From the cell containing the given text, extract its center point as [X, Y] coordinate. 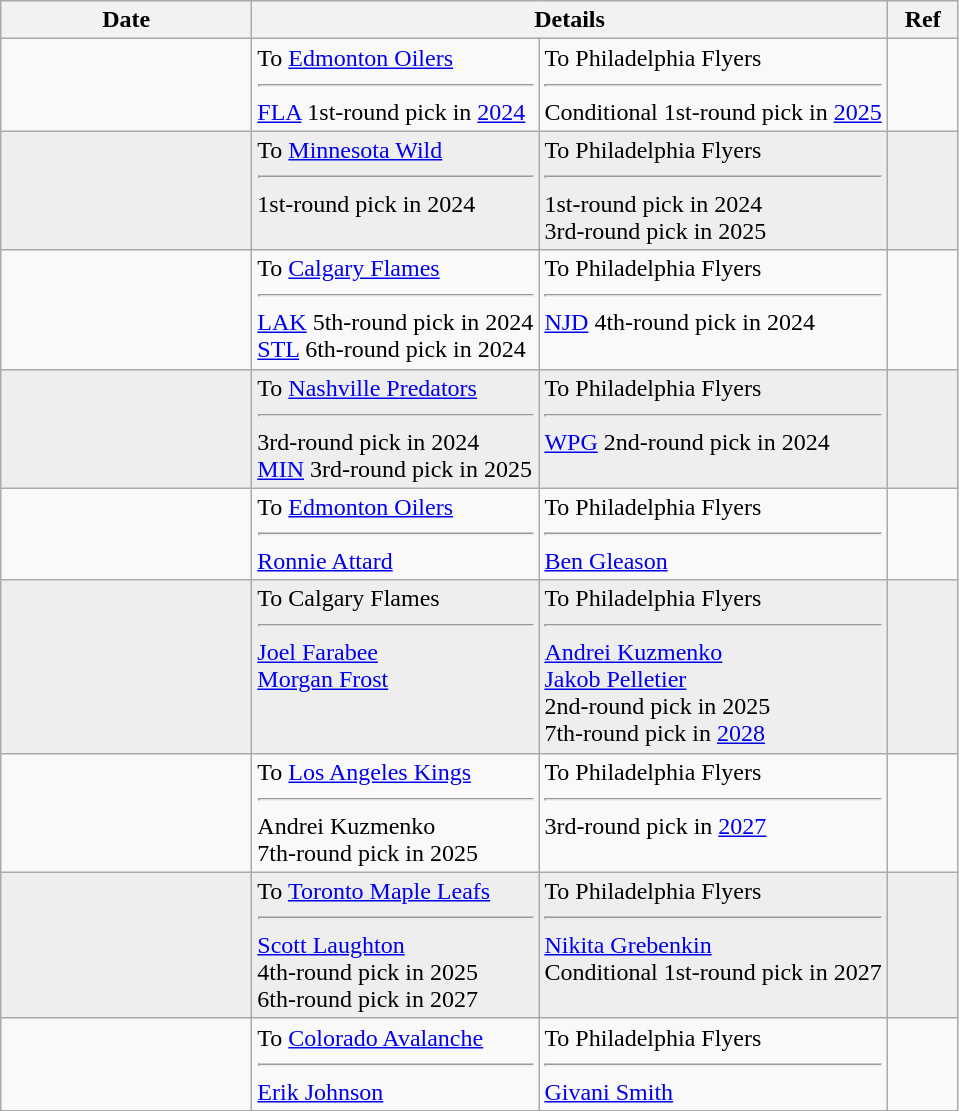
To Philadelphia FlyersBen Gleason [713, 534]
To Philadelphia FlyersConditional 1st-round pick in 2025 [713, 85]
To Philadelphia Flyers3rd-round pick in 2027 [713, 812]
To Edmonton OilersRonnie Attard [396, 534]
To Philadelphia FlyersAndrei KuzmenkoJakob Pelletier2nd-round pick in 20257th-round pick in 2028 [713, 666]
Date [126, 20]
To Nashville Predators3rd-round pick in 2024MIN 3rd-round pick in 2025 [396, 428]
Ref [922, 20]
To Edmonton OilersFLA 1st-round pick in 2024 [396, 85]
To Philadelphia FlyersNikita GrebenkinConditional 1st-round pick in 2027 [713, 945]
To Philadelphia FlyersWPG 2nd-round pick in 2024 [713, 428]
To Philadelphia FlyersNJD 4th-round pick in 2024 [713, 310]
To Calgary FlamesJoel FarabeeMorgan Frost [396, 666]
To Minnesota Wild1st-round pick in 2024 [396, 190]
Details [570, 20]
To Toronto Maple LeafsScott Laughton4th-round pick in 20256th-round pick in 2027 [396, 945]
To Los Angeles KingsAndrei Kuzmenko7th-round pick in 2025 [396, 812]
To Colorado AvalancheErik Johnson [396, 1064]
To Philadelphia Flyers1st-round pick in 20243rd-round pick in 2025 [713, 190]
To Calgary FlamesLAK 5th-round pick in 2024STL 6th-round pick in 2024 [396, 310]
To Philadelphia FlyersGivani Smith [713, 1064]
